Pinpoint the cell where the given text exists, returning its (X, Y) midpoint coordinate. 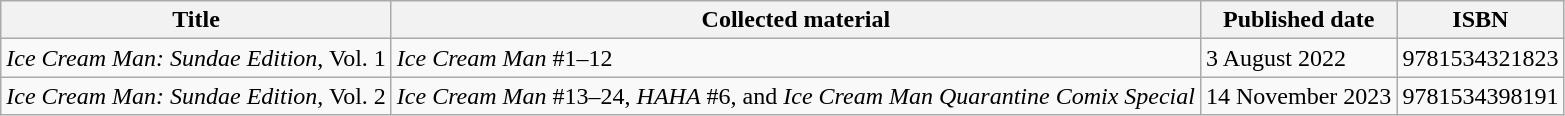
Ice Cream Man: Sundae Edition, Vol. 2 (196, 96)
3 August 2022 (1298, 58)
Ice Cream Man: Sundae Edition, Vol. 1 (196, 58)
14 November 2023 (1298, 96)
Title (196, 20)
ISBN (1480, 20)
Published date (1298, 20)
Ice Cream Man #13–24, HAHA #6, and Ice Cream Man Quarantine Comix Special (796, 96)
Ice Cream Man #1–12 (796, 58)
9781534321823 (1480, 58)
Collected material (796, 20)
9781534398191 (1480, 96)
